Provide the (X, Y) coordinate of the cell's center where the given text is located.  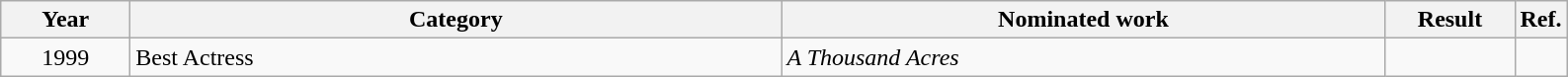
Ref. (1541, 20)
Result (1450, 20)
Best Actress (456, 57)
Year (65, 20)
1999 (65, 57)
Nominated work (1083, 20)
Category (456, 20)
A Thousand Acres (1083, 57)
